Capture the cell that displays the provided text and extract its (x, y) central coordinate. 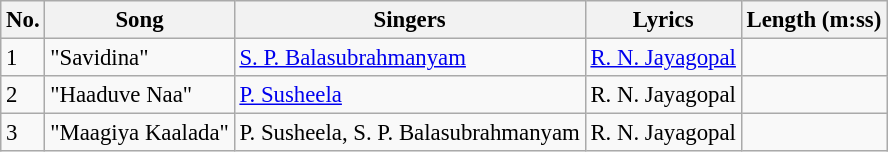
1 (23, 58)
"Haaduve Naa" (140, 95)
No. (23, 20)
P. Susheela, S. P. Balasubrahmanyam (410, 133)
Singers (410, 20)
S. P. Balasubrahmanyam (410, 58)
Length (m:ss) (814, 20)
3 (23, 133)
"Maagiya Kaalada" (140, 133)
2 (23, 95)
"Savidina" (140, 58)
Lyrics (663, 20)
Song (140, 20)
P. Susheela (410, 95)
